Capture the cell that displays the provided text and extract its (x, y) central coordinate. 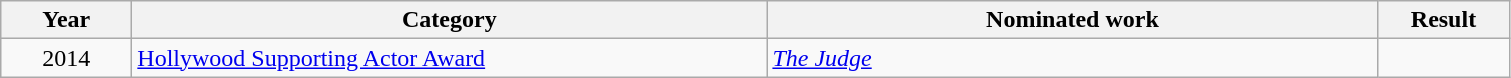
The Judge (1072, 58)
Nominated work (1072, 20)
Hollywood Supporting Actor Award (450, 58)
Year (66, 20)
2014 (66, 58)
Result (1444, 20)
Category (450, 20)
